Detect which cell encompasses the target text, then output its [X, Y] center coordinate. 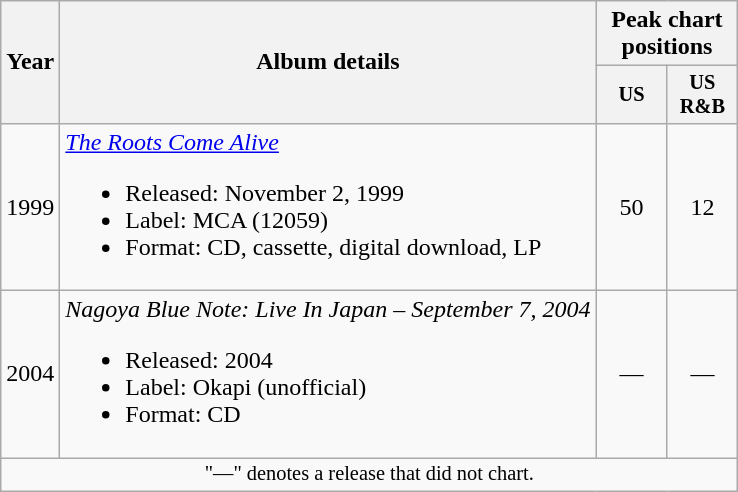
12 [702, 206]
Year [30, 62]
Nagoya Blue Note: Live In Japan – September 7, 2004Released: 2004Label: Okapi (unofficial)Format: CD [328, 374]
50 [632, 206]
Album details [328, 62]
US [632, 95]
Peak chart positions [667, 34]
The Roots Come AliveReleased: November 2, 1999Label: MCA (12059)Format: CD, cassette, digital download, LP [328, 206]
"—" denotes a release that did not chart. [370, 475]
2004 [30, 374]
1999 [30, 206]
USR&B [702, 95]
